Scan for the cell matching the given text and deliver its [x, y] coordinate at center. 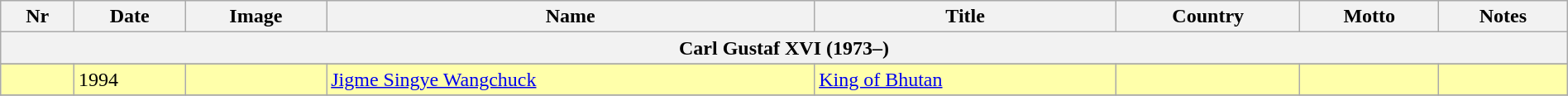
Notes [1503, 17]
Image [256, 17]
Motto [1370, 17]
Title [966, 17]
Nr [38, 17]
Carl Gustaf XVI (1973–) [784, 48]
Date [130, 17]
Jigme Singye Wangchuck [571, 79]
1994 [130, 79]
King of Bhutan [966, 79]
Country [1208, 17]
Name [571, 17]
